Output the (x, y) coordinate of the center of the cell containing the given text.  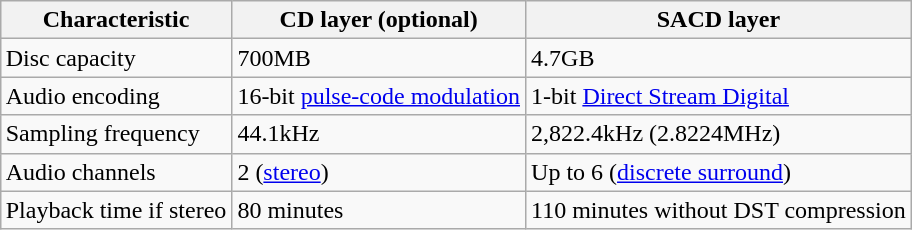
16-bit pulse-code modulation (379, 96)
CD layer (optional) (379, 20)
2 (stereo) (379, 172)
Up to 6 (discrete surround) (719, 172)
1-bit Direct Stream Digital (719, 96)
2,822.4kHz (2.8224MHz) (719, 134)
4.7GB (719, 58)
SACD layer (719, 20)
80 minutes (379, 210)
Sampling frequency (116, 134)
Playback time if stereo (116, 210)
44.1kHz (379, 134)
Characteristic (116, 20)
Audio encoding (116, 96)
110 minutes without DST compression (719, 210)
Disc capacity (116, 58)
Audio channels (116, 172)
700MB (379, 58)
